Find where the given text appears and provide that cell's center as [x, y] coordinate. 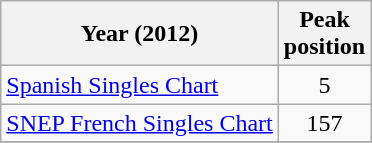
157 [324, 123]
5 [324, 85]
SNEP French Singles Chart [140, 123]
Peakposition [324, 34]
Spanish Singles Chart [140, 85]
Year (2012) [140, 34]
